Find where the given text appears and provide that cell's center as [x, y] coordinate. 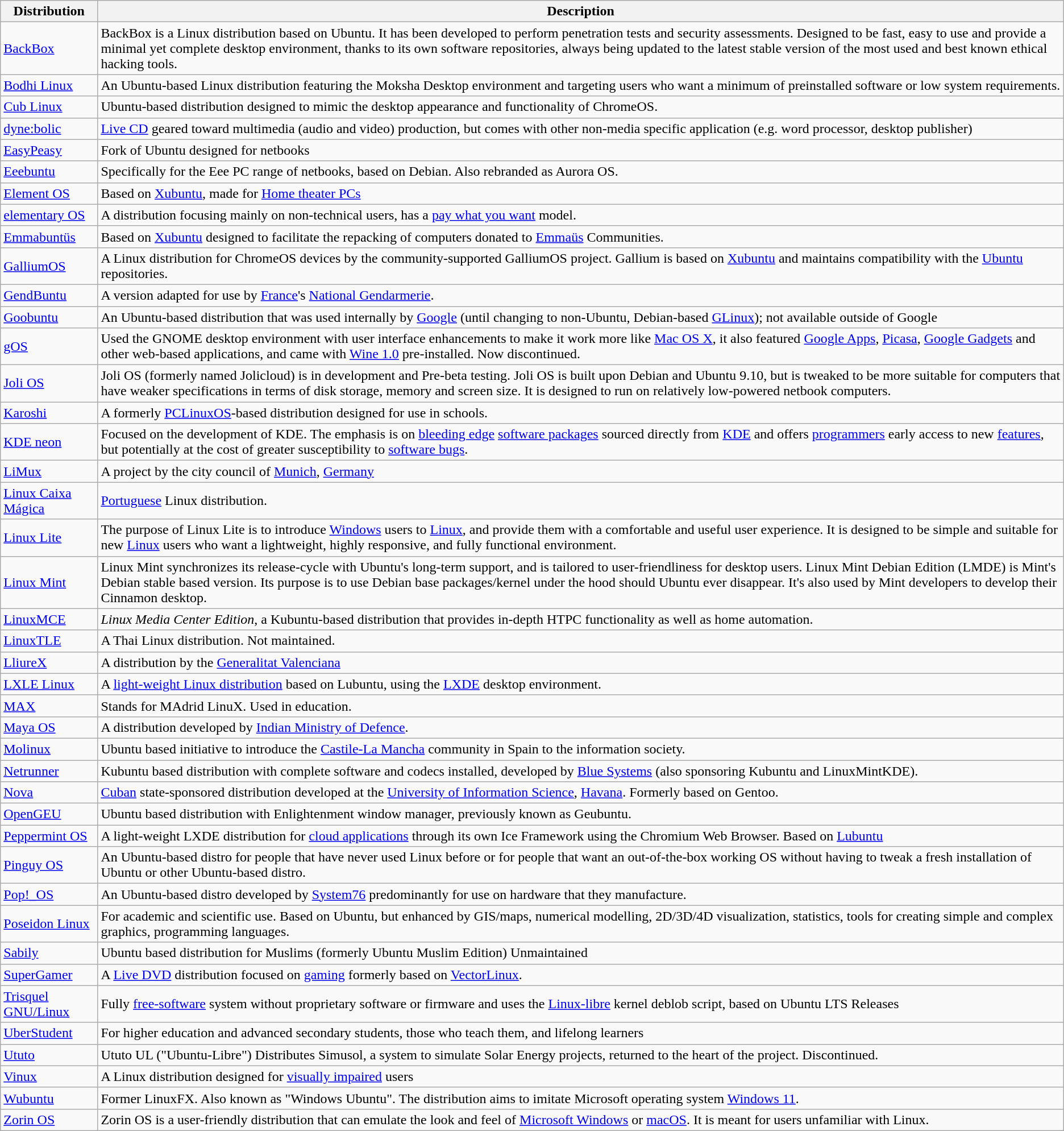
Former LinuxFX. Also known as "Windows Ubuntu". The distribution aims to imitate Microsoft operating system Windows 11. [581, 1098]
Trisquel GNU/Linux [49, 1004]
Ubuntu based distribution for Muslims (formerly Ubuntu Muslim Edition) Unmaintained [581, 953]
MAX [49, 706]
Ubuntu-based distribution designed to mimic the desktop appearance and functionality of ChromeOS. [581, 107]
Stands for MAdrid LinuX. Used in education. [581, 706]
Cub Linux [49, 107]
Linux Caixa Mágica [49, 500]
Goobuntu [49, 317]
EasyPeasy [49, 150]
An Ubuntu-based distribution that was used internally by Google (until changing to non-Ubuntu, Debian-based GLinux); not available outside of Google [581, 317]
Linux Mint [49, 582]
Emmabuntüs [49, 237]
GendBuntu [49, 295]
Ututo UL ("Ubuntu-Libre") Distributes Simusol, a system to simulate Solar Energy projects, returned to the heart of the project. Discontinued. [581, 1055]
gOS [49, 347]
Eeebuntu [49, 172]
Fully free-software system without proprietary software or firmware and uses the Linux-libre kernel deblob script, based on Ubuntu LTS Releases [581, 1004]
A Thai Linux distribution. Not maintained. [581, 641]
An Ubuntu-based distro developed by System76 predominantly for use on hardware that they manufacture. [581, 894]
Based on Xubuntu, made for Home theater PCs [581, 193]
Linux Media Center Edition, a Kubuntu-based distribution that provides in-depth HTPC functionality as well as home automation. [581, 619]
UberStudent [49, 1033]
Portuguese Linux distribution. [581, 500]
A Live DVD distribution focused on gaming formerly based on VectorLinux. [581, 975]
A distribution developed by Indian Ministry of Defence. [581, 727]
Poseidon Linux [49, 923]
GalliumOS [49, 266]
Ututo [49, 1055]
LinuxTLE [49, 641]
Kubuntu based distribution with complete software and codecs installed, developed by Blue Systems (also sponsoring Kubuntu and LinuxMintKDE). [581, 770]
A project by the city council of Munich, Germany [581, 471]
Maya OS [49, 727]
Wubuntu [49, 1098]
Joli OS [49, 383]
Pinguy OS [49, 865]
A light-weight Linux distribution based on Lubuntu, using the LXDE desktop environment. [581, 684]
Peppermint OS [49, 836]
For higher education and advanced secondary students, those who teach them, and lifelong learners [581, 1033]
LXLE Linux [49, 684]
LinuxMCE [49, 619]
LliureX [49, 662]
Sabily [49, 953]
KDE neon [49, 442]
LiMux [49, 471]
A version adapted for use by France's National Gendarmerie. [581, 295]
Element OS [49, 193]
OpenGEU [49, 814]
A light-weight LXDE distribution for cloud applications through its own Ice Framework using the Chromium Web Browser. Based on Lubuntu [581, 836]
Molinux [49, 749]
Ubuntu based distribution with Enlightenment window manager, previously known as Geubuntu. [581, 814]
Ubuntu based initiative to introduce the Castile-La Mancha community in Spain to the information society. [581, 749]
Description [581, 11]
Pop!_OS [49, 894]
Cuban state-sponsored distribution developed at the University of Information Science, Havana. Formerly based on Gentoo. [581, 793]
Karoshi [49, 413]
BackBox [49, 48]
A Linux distribution designed for visually impaired users [581, 1076]
Fork of Ubuntu designed for netbooks [581, 150]
Bodhi Linux [49, 85]
Linux Lite [49, 538]
Distribution [49, 11]
Nova [49, 793]
elementary OS [49, 215]
SuperGamer [49, 975]
Netrunner [49, 770]
Vinux [49, 1076]
Zorin OS [49, 1120]
Based on Xubuntu designed to facilitate the repacking of computers donated to Emmaüs Communities. [581, 237]
A formerly PCLinuxOS-based distribution designed for use in schools. [581, 413]
A distribution by the Generalitat Valenciana [581, 662]
A distribution focusing mainly on non-technical users, has a pay what you want model. [581, 215]
Specifically for the Eee PC range of netbooks, based on Debian. Also rebranded as Aurora OS. [581, 172]
dyne:bolic [49, 129]
